Scan for the cell matching the given text and deliver its (X, Y) coordinate at center. 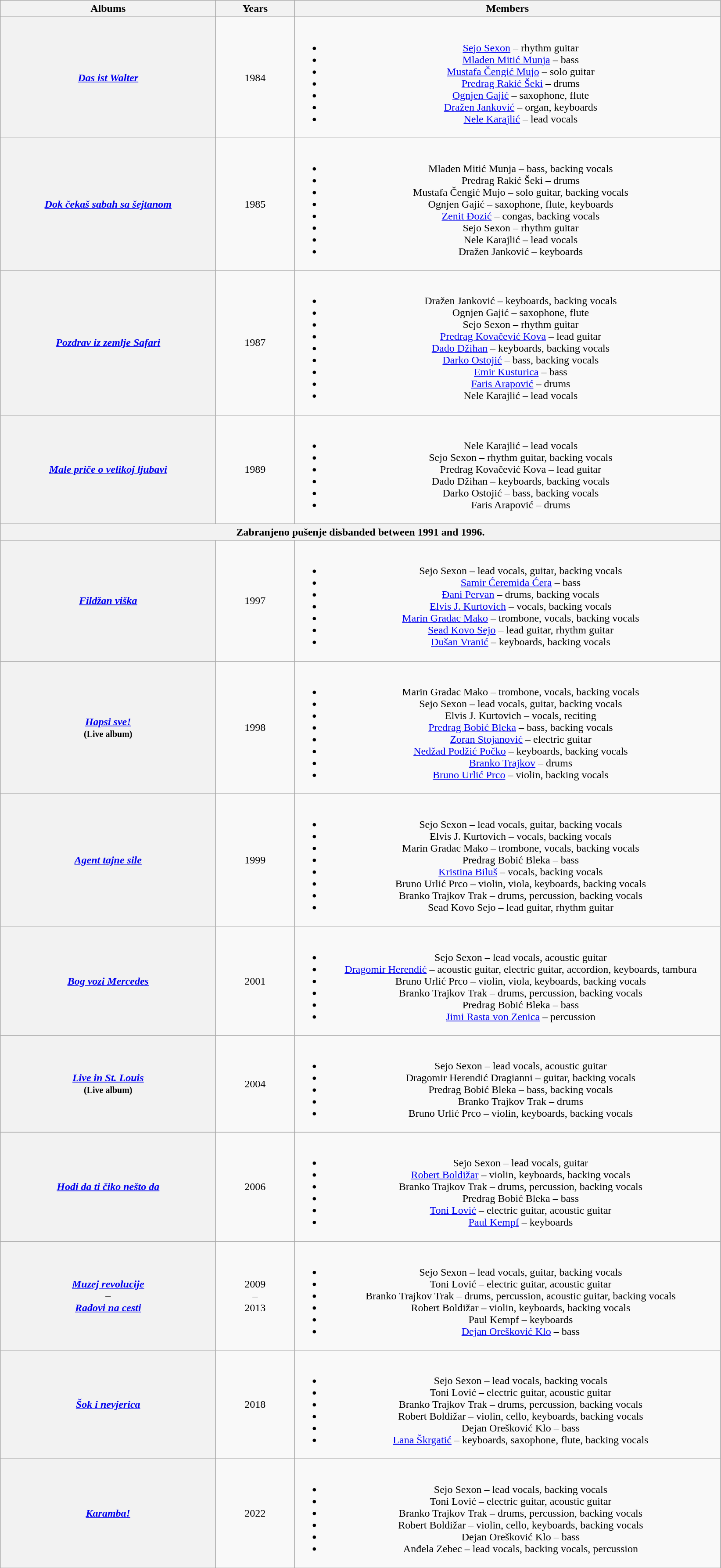
Dok čekaš sabah sa šejtanom (108, 204)
Pozdrav iz zemlje Safari (108, 342)
Bog vozi Mercedes (108, 981)
Zabranjeno pušenje disbanded between 1991 and 1996. (361, 532)
Fildžan viška (108, 601)
2022 (255, 1514)
1999 (255, 860)
Live in St. Louis(Live album) (108, 1083)
1989 (255, 469)
Agent tajne sile (108, 860)
Male priče o velikoj ljubavi (108, 469)
Years (255, 9)
1997 (255, 601)
1998 (255, 727)
2018 (255, 1405)
1984 (255, 77)
Members (507, 9)
Albums (108, 9)
Das ist Walter (108, 77)
2009–2013 (255, 1296)
2006 (255, 1187)
Karamba! (108, 1514)
Šok i nevjerica (108, 1405)
Hodi da ti čiko nešto da (108, 1187)
2004 (255, 1083)
Hapsi sve! (Live album) (108, 727)
Muzej revolucije–Radovi na cesti (108, 1296)
1987 (255, 342)
2001 (255, 981)
1985 (255, 204)
